Output the (X, Y) coordinate of the center of the cell containing the given text.  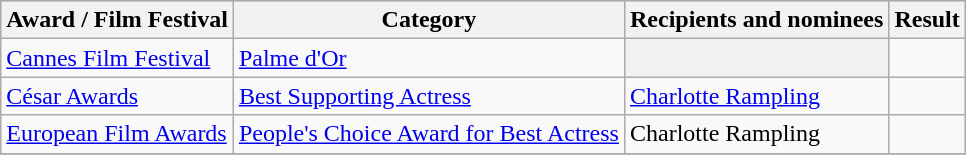
Result (927, 20)
César Awards (118, 96)
Recipients and nominees (756, 20)
European Film Awards (118, 134)
Award / Film Festival (118, 20)
Palme d'Or (428, 58)
Cannes Film Festival (118, 58)
Best Supporting Actress (428, 96)
People's Choice Award for Best Actress (428, 134)
Category (428, 20)
